Detect which cell encompasses the target text, then output its (X, Y) center coordinate. 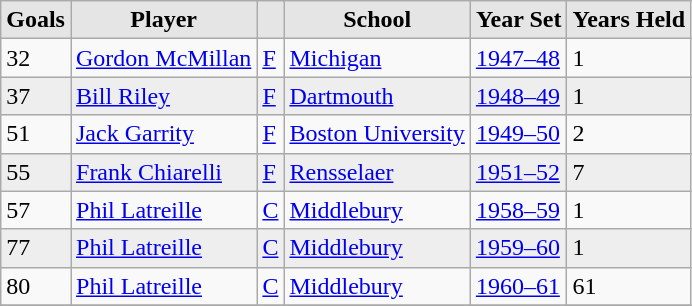
1960–61 (518, 286)
55 (36, 172)
Goals (36, 20)
Jack Garrity (163, 134)
Year Set (518, 20)
Rensselaer (377, 172)
1949–50 (518, 134)
1958–59 (518, 210)
2 (629, 134)
Player (163, 20)
Bill Riley (163, 96)
80 (36, 286)
Years Held (629, 20)
1951–52 (518, 172)
1947–48 (518, 58)
7 (629, 172)
School (377, 20)
57 (36, 210)
61 (629, 286)
Michigan (377, 58)
32 (36, 58)
Boston University (377, 134)
Gordon McMillan (163, 58)
37 (36, 96)
1948–49 (518, 96)
77 (36, 248)
Dartmouth (377, 96)
51 (36, 134)
Frank Chiarelli (163, 172)
1959–60 (518, 248)
